Locate the cell with the specified text and output its (x, y) center coordinate. 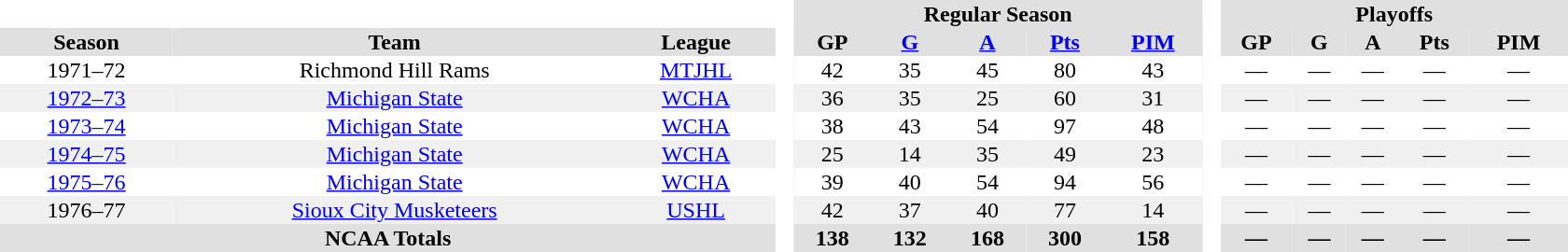
Playoffs (1394, 14)
1975–76 (86, 182)
56 (1153, 182)
36 (833, 98)
49 (1064, 154)
138 (833, 238)
97 (1064, 126)
38 (833, 126)
37 (909, 210)
300 (1064, 238)
NCAA Totals (388, 238)
94 (1064, 182)
80 (1064, 70)
MTJHL (696, 70)
1971–72 (86, 70)
23 (1153, 154)
158 (1153, 238)
1976–77 (86, 210)
77 (1064, 210)
USHL (696, 210)
31 (1153, 98)
48 (1153, 126)
League (696, 42)
132 (909, 238)
1974–75 (86, 154)
1972–73 (86, 98)
60 (1064, 98)
Richmond Hill Rams (394, 70)
Season (86, 42)
1973–74 (86, 126)
39 (833, 182)
Regular Season (998, 14)
Team (394, 42)
Sioux City Musketeers (394, 210)
45 (987, 70)
168 (987, 238)
